Find where the given text appears and provide that cell's center as [x, y] coordinate. 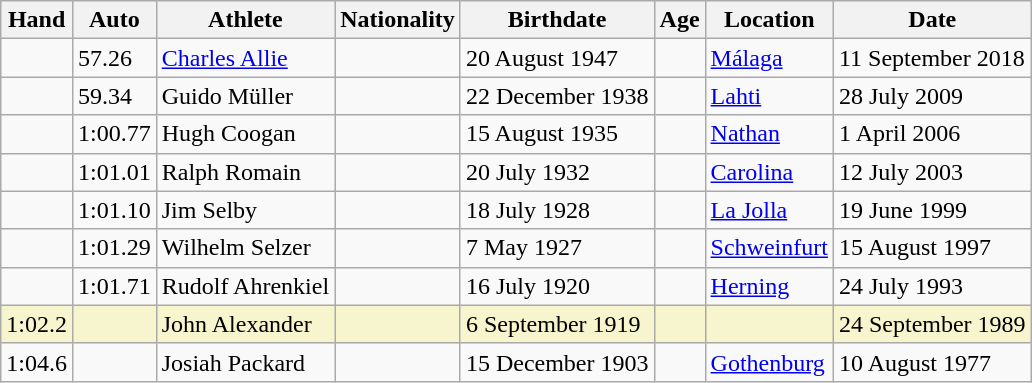
1:02.2 [37, 324]
Guido Müller [245, 96]
15 December 1903 [557, 362]
11 September 2018 [932, 58]
Carolina [769, 172]
Date [932, 20]
57.26 [114, 58]
Nathan [769, 134]
Nationality [398, 20]
1:00.77 [114, 134]
15 August 1935 [557, 134]
Location [769, 20]
Auto [114, 20]
1:01.71 [114, 286]
19 June 1999 [932, 210]
Birthdate [557, 20]
7 May 1927 [557, 248]
18 July 1928 [557, 210]
Jim Selby [245, 210]
Ralph Romain [245, 172]
16 July 1920 [557, 286]
59.34 [114, 96]
Athlete [245, 20]
Age [680, 20]
John Alexander [245, 324]
Rudolf Ahrenkiel [245, 286]
Charles Allie [245, 58]
24 July 1993 [932, 286]
20 July 1932 [557, 172]
12 July 2003 [932, 172]
Hugh Coogan [245, 134]
22 December 1938 [557, 96]
15 August 1997 [932, 248]
Gothenburg [769, 362]
Hand [37, 20]
Lahti [769, 96]
1 April 2006 [932, 134]
1:01.01 [114, 172]
1:01.29 [114, 248]
Wilhelm Selzer [245, 248]
10 August 1977 [932, 362]
Josiah Packard [245, 362]
24 September 1989 [932, 324]
28 July 2009 [932, 96]
La Jolla [769, 210]
6 September 1919 [557, 324]
20 August 1947 [557, 58]
1:04.6 [37, 362]
Málaga [769, 58]
Schweinfurt [769, 248]
1:01.10 [114, 210]
Herning [769, 286]
